Determine the (X, Y) coordinate at the center of the cell enclosing the given text.  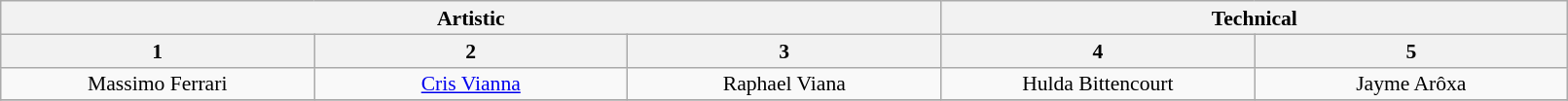
Hulda Bittencourt (1098, 84)
Massimo Ferrari (158, 84)
Cris Vianna (471, 84)
Technical (1255, 17)
4 (1098, 50)
Jayme Arôxa (1411, 84)
5 (1411, 50)
Artistic (471, 17)
3 (784, 50)
1 (158, 50)
Raphael Viana (784, 84)
2 (471, 50)
